For the text-containing cell, return its midpoint in [x, y] coordinate format. 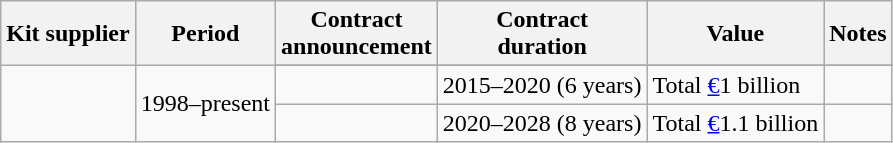
2015–2020 (6 years) [542, 85]
Contractannouncement [357, 34]
Total €1.1 billion [736, 123]
1998–present [205, 104]
Contractduration [542, 34]
Notes [858, 34]
Period [205, 34]
Total €1 billion [736, 85]
Value [736, 34]
Kit supplier [68, 34]
2020–2028 (8 years) [542, 123]
